For the text-containing cell, return its midpoint in [x, y] coordinate format. 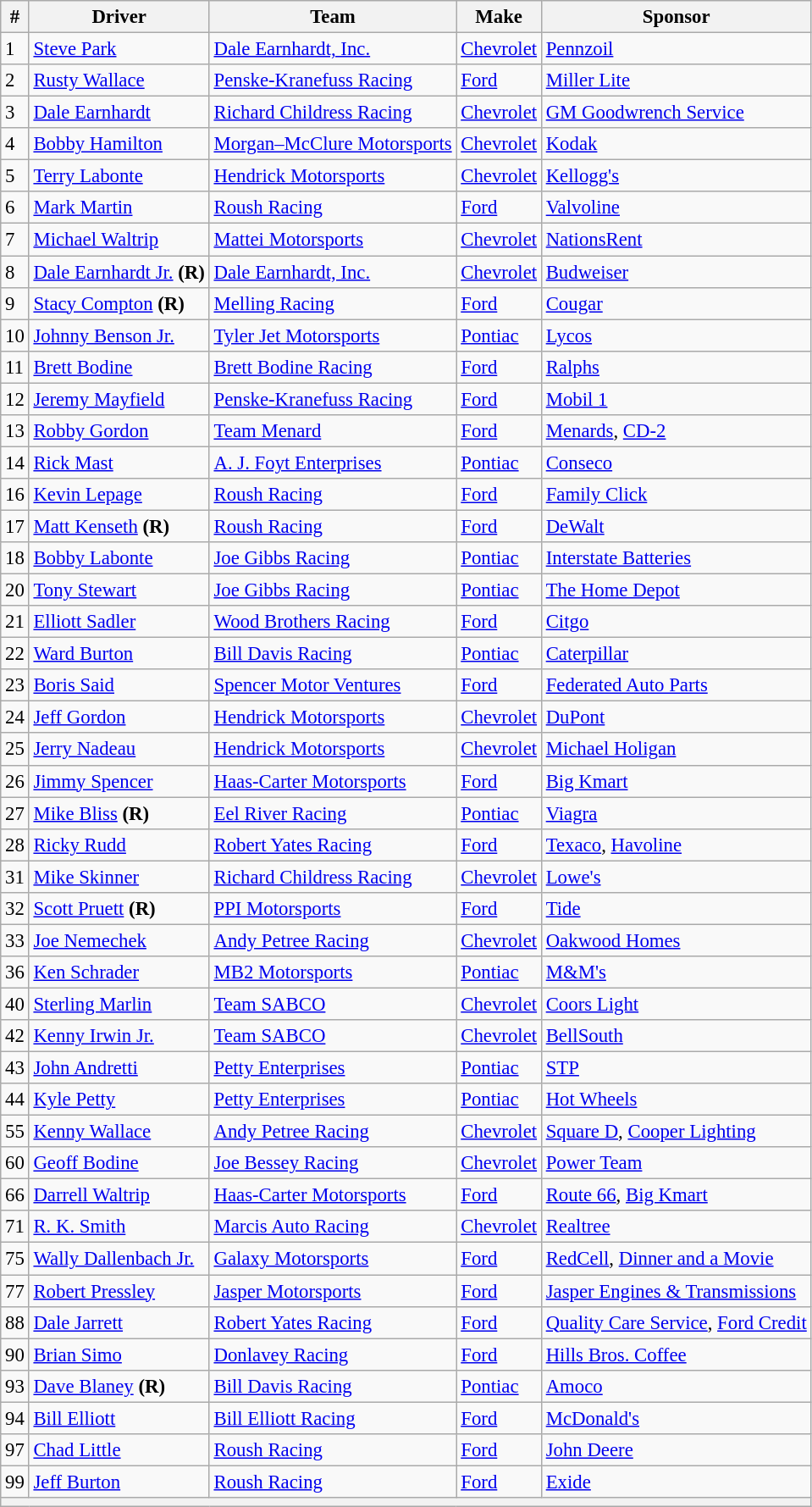
Bobby Labonte [119, 558]
McDonald's [676, 1418]
GM Goodwrench Service [676, 113]
Tony Stewart [119, 590]
9 [15, 303]
Driver [119, 17]
Jimmy Spencer [119, 781]
Rick Mast [119, 463]
Bill Elliott [119, 1418]
88 [15, 1322]
Melling Racing [333, 303]
Hills Bros. Coffee [676, 1355]
Jeff Gordon [119, 717]
Chad Little [119, 1450]
24 [15, 717]
Budweiser [676, 272]
17 [15, 526]
Oakwood Homes [676, 940]
13 [15, 431]
99 [15, 1482]
Bill Elliott Racing [333, 1418]
Jerry Nadeau [119, 750]
Make [499, 17]
20 [15, 590]
Jasper Motorsports [333, 1291]
BellSouth [676, 1036]
Interstate Batteries [676, 558]
Team Menard [333, 431]
71 [15, 1227]
Dave Blaney (R) [119, 1386]
RedCell, Dinner and a Movie [676, 1259]
32 [15, 909]
93 [15, 1386]
Johnny Benson Jr. [119, 335]
43 [15, 1068]
Amoco [676, 1386]
Robby Gordon [119, 431]
Dale Earnhardt Jr. (R) [119, 272]
Realtree [676, 1227]
22 [15, 654]
Morgan–McClure Motorsports [333, 144]
Citgo [676, 622]
Conseco [676, 463]
Sterling Marlin [119, 1004]
Viagra [676, 813]
Brett Bodine Racing [333, 367]
Michael Waltrip [119, 240]
10 [15, 335]
Rusty Wallace [119, 80]
Cougar [676, 303]
Matt Kenseth (R) [119, 526]
4 [15, 144]
Mark Martin [119, 208]
18 [15, 558]
44 [15, 1100]
Kevin Lepage [119, 495]
Sponsor [676, 17]
97 [15, 1450]
90 [15, 1355]
Kyle Petty [119, 1100]
75 [15, 1259]
Big Kmart [676, 781]
Geoff Bodine [119, 1163]
3 [15, 113]
77 [15, 1291]
16 [15, 495]
40 [15, 1004]
31 [15, 877]
Elliott Sadler [119, 622]
26 [15, 781]
Hot Wheels [676, 1100]
33 [15, 940]
Terry Labonte [119, 176]
John Andretti [119, 1068]
Steve Park [119, 49]
21 [15, 622]
42 [15, 1036]
36 [15, 972]
2 [15, 80]
Miller Lite [676, 80]
Tyler Jet Motorsports [333, 335]
Team [333, 17]
60 [15, 1163]
12 [15, 399]
Square D, Cooper Lighting [676, 1132]
Stacy Compton (R) [119, 303]
A. J. Foyt Enterprises [333, 463]
7 [15, 240]
Mattei Motorsports [333, 240]
Coors Light [676, 1004]
Federated Auto Parts [676, 685]
Family Click [676, 495]
Robert Pressley [119, 1291]
Joe Nemechek [119, 940]
Dale Jarrett [119, 1322]
14 [15, 463]
R. K. Smith [119, 1227]
Marcis Auto Racing [333, 1227]
Caterpillar [676, 654]
NationsRent [676, 240]
94 [15, 1418]
11 [15, 367]
Brett Bodine [119, 367]
Wood Brothers Racing [333, 622]
M&M's [676, 972]
Jeremy Mayfield [119, 399]
Brian Simo [119, 1355]
Wally Dallenbach Jr. [119, 1259]
Joe Bessey Racing [333, 1163]
Pennzoil [676, 49]
23 [15, 685]
Scott Pruett (R) [119, 909]
Darrell Waltrip [119, 1195]
Ricky Rudd [119, 845]
Eel River Racing [333, 813]
Michael Holigan [676, 750]
27 [15, 813]
Jeff Burton [119, 1482]
Kenny Irwin Jr. [119, 1036]
Kodak [676, 144]
Boris Said [119, 685]
Menards, CD-2 [676, 431]
Quality Care Service, Ford Credit [676, 1322]
1 [15, 49]
Bobby Hamilton [119, 144]
Route 66, Big Kmart [676, 1195]
Donlavey Racing [333, 1355]
DuPont [676, 717]
28 [15, 845]
Mobil 1 [676, 399]
6 [15, 208]
Power Team [676, 1163]
STP [676, 1068]
Spencer Motor Ventures [333, 685]
Ralphs [676, 367]
55 [15, 1132]
Lycos [676, 335]
PPI Motorsports [333, 909]
Exide [676, 1482]
MB2 Motorsports [333, 972]
Galaxy Motorsports [333, 1259]
DeWalt [676, 526]
Dale Earnhardt [119, 113]
Mike Skinner [119, 877]
5 [15, 176]
Tide [676, 909]
John Deere [676, 1450]
# [15, 17]
Kenny Wallace [119, 1132]
25 [15, 750]
Mike Bliss (R) [119, 813]
Ward Burton [119, 654]
Ken Schrader [119, 972]
Lowe's [676, 877]
Texaco, Havoline [676, 845]
66 [15, 1195]
Jasper Engines & Transmissions [676, 1291]
8 [15, 272]
Kellogg's [676, 176]
Valvoline [676, 208]
The Home Depot [676, 590]
